Detect which cell encompasses the target text, then output its (X, Y) center coordinate. 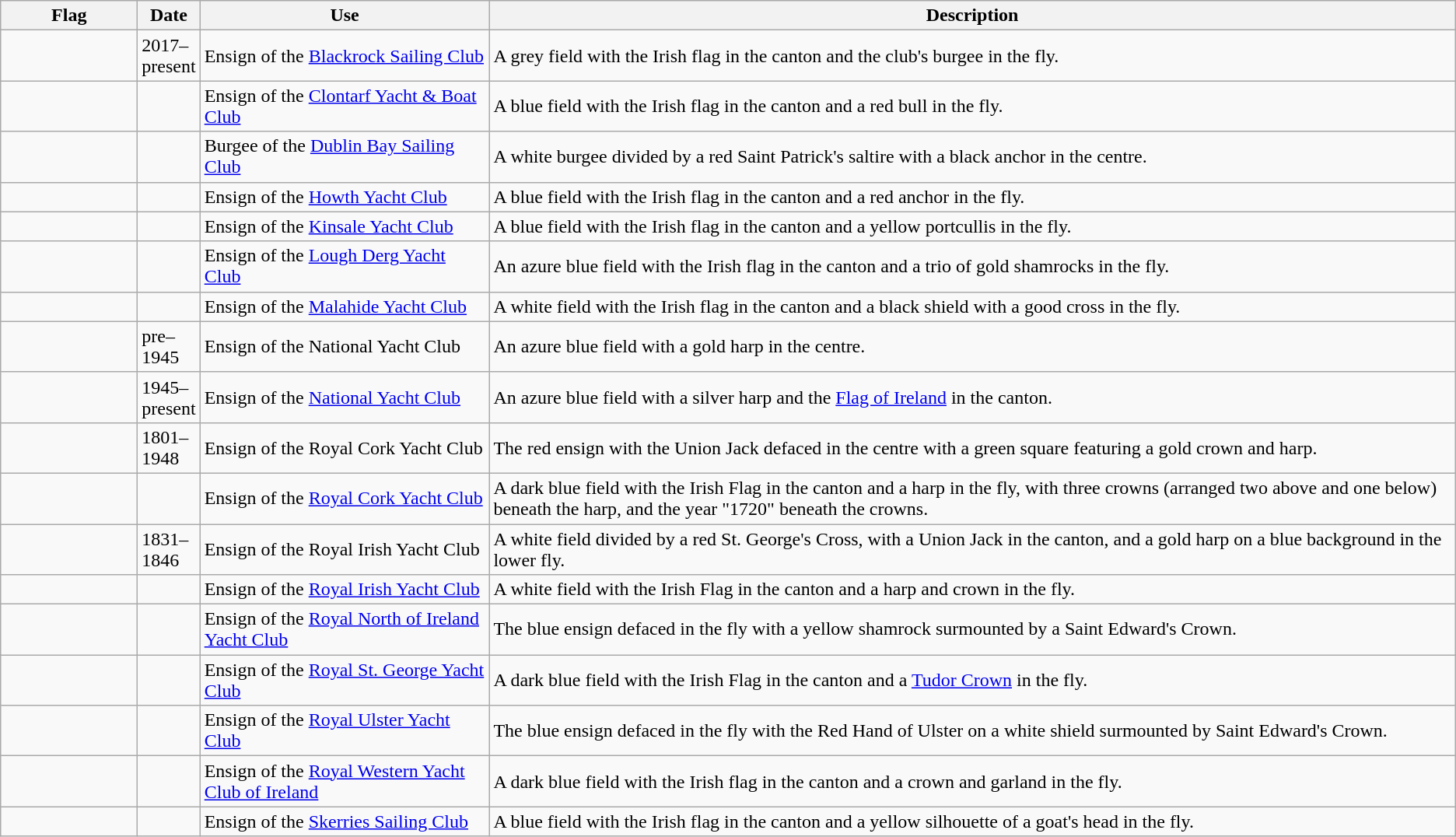
Ensign of the Lough Derg Yacht Club (345, 266)
Ensign of the Royal St. George Yacht Club (345, 680)
Burgee of the Dublin Bay Sailing Club (345, 157)
A white field divided by a red St. George's Cross, with a Union Jack in the canton, and a gold harp on a blue background in the lower fly. (972, 549)
A blue field with the Irish flag in the canton and a yellow silhouette of a goat's head in the fly. (972, 821)
The blue ensign defaced in the fly with a yellow shamrock surmounted by a Saint Edward's Crown. (972, 630)
Ensign of the Blackrock Sailing Club (345, 56)
A blue field with the Irish flag in the canton and a yellow portcullis in the fly. (972, 226)
Ensign of the Howth Yacht Club (345, 197)
An azure blue field with a silver harp and the Flag of Ireland in the canton. (972, 397)
Date (169, 16)
A blue field with the Irish flag in the canton and a red bull in the fly. (972, 106)
A white burgee divided by a red Saint Patrick's saltire with a black anchor in the centre. (972, 157)
1945–present (169, 397)
Use (345, 16)
A dark blue field with the Irish flag in the canton and a crown and garland in the fly. (972, 781)
Ensign of the Kinsale Yacht Club (345, 226)
An azure blue field with the Irish flag in the canton and a trio of gold shamrocks in the fly. (972, 266)
Description (972, 16)
A grey field with the Irish flag in the canton and the club's burgee in the fly. (972, 56)
Ensign of the Clontarf Yacht & Boat Club (345, 106)
An azure blue field with a gold harp in the centre. (972, 347)
2017–present (169, 56)
pre–1945 (169, 347)
Flag (69, 16)
A blue field with the Irish flag in the canton and a red anchor in the fly. (972, 197)
Ensign of the Skerries Sailing Club (345, 821)
Ensign of the Royal Ulster Yacht Club (345, 731)
Ensign of the Royal North of Ireland Yacht Club (345, 630)
The blue ensign defaced in the fly with the Red Hand of Ulster on a white shield surmounted by Saint Edward's Crown. (972, 731)
A dark blue field with the Irish Flag in the canton and a Tudor Crown in the fly. (972, 680)
Ensign of the Malahide Yacht Club (345, 306)
1831–1846 (169, 549)
A white field with the Irish Flag in the canton and a harp and crown in the fly. (972, 590)
Ensign of the Royal Western Yacht Club of Ireland (345, 781)
A white field with the Irish flag in the canton and a black shield with a good cross in the fly. (972, 306)
1801–1948 (169, 448)
The red ensign with the Union Jack defaced in the centre with a green square featuring a gold crown and harp. (972, 448)
